Detect which cell encompasses the target text, then output its (X, Y) center coordinate. 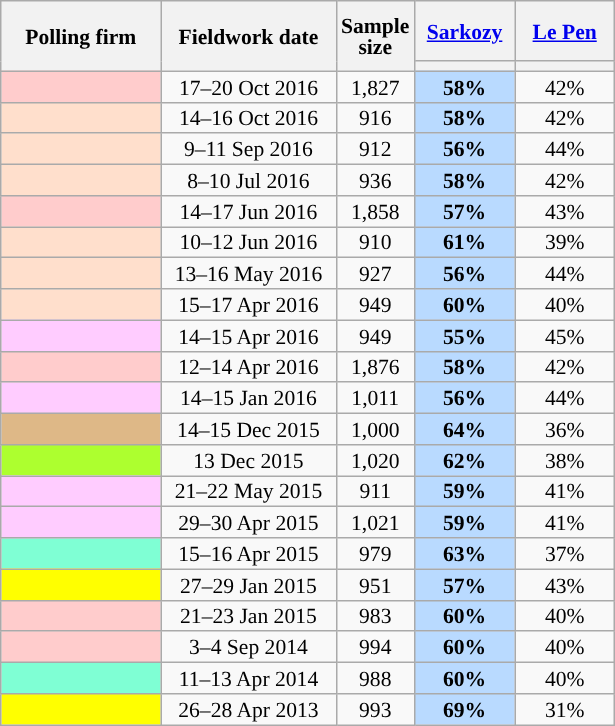
983 (375, 616)
21–23 Jan 2015 (248, 616)
12–14 Apr 2016 (248, 366)
37% (565, 554)
14–16 Oct 2016 (248, 118)
910 (375, 242)
916 (375, 118)
951 (375, 584)
55% (464, 336)
61% (464, 242)
8–10 Jul 2016 (248, 180)
988 (375, 678)
14–15 Jan 2016 (248, 398)
1,000 (375, 430)
1,011 (375, 398)
15–17 Apr 2016 (248, 304)
1,020 (375, 460)
39% (565, 242)
27–29 Jan 2015 (248, 584)
Fieldwork date (248, 36)
13–16 May 2016 (248, 274)
31% (565, 710)
14–15 Apr 2016 (248, 336)
14–17 Jun 2016 (248, 212)
29–30 Apr 2015 (248, 522)
17–20 Oct 2016 (248, 86)
Le Pen (565, 31)
979 (375, 554)
912 (375, 150)
927 (375, 274)
10–12 Jun 2016 (248, 242)
26–28 Apr 2013 (248, 710)
1,827 (375, 86)
36% (565, 430)
Sarkozy (464, 31)
21–22 May 2015 (248, 492)
1,021 (375, 522)
936 (375, 180)
994 (375, 648)
1,858 (375, 212)
62% (464, 460)
11–13 Apr 2014 (248, 678)
993 (375, 710)
45% (565, 336)
14–15 Dec 2015 (248, 430)
13 Dec 2015 (248, 460)
3–4 Sep 2014 (248, 648)
15–16 Apr 2015 (248, 554)
63% (464, 554)
1,876 (375, 366)
69% (464, 710)
Polling firm (81, 36)
64% (464, 430)
9–11 Sep 2016 (248, 150)
911 (375, 492)
38% (565, 460)
Samplesize (375, 36)
